Extract the (x, y) coordinate from the center of the cell holding the provided text.  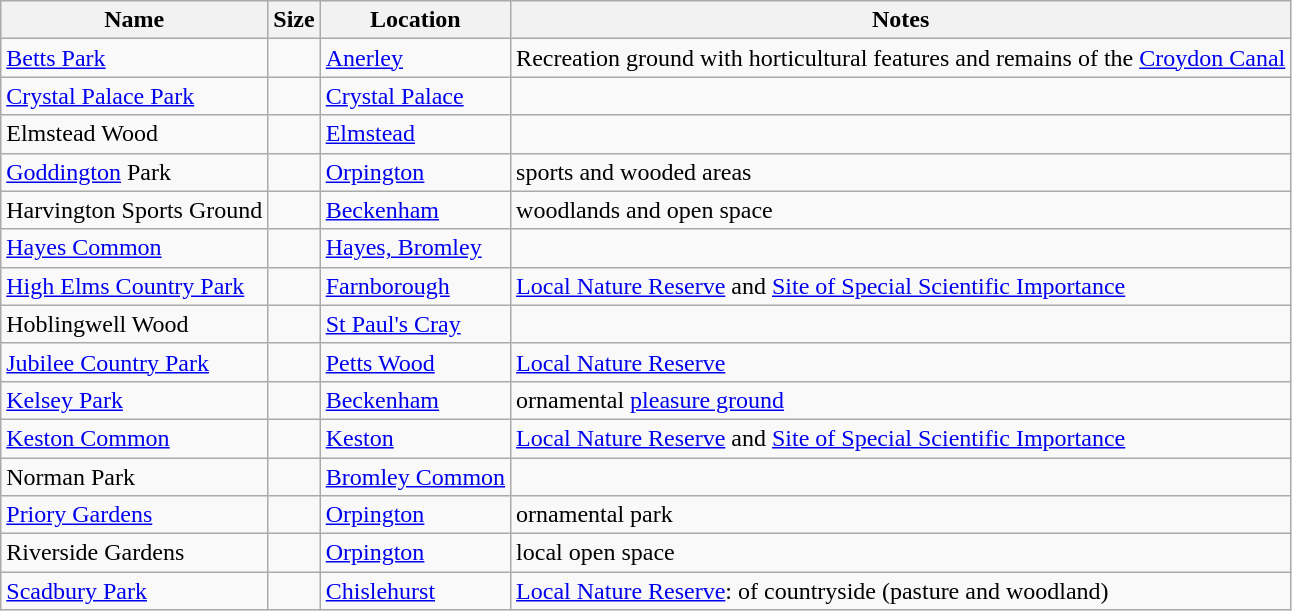
local open space (901, 553)
Local Nature Reserve: of countryside (pasture and woodland) (901, 591)
Bromley Common (415, 477)
Farnborough (415, 286)
Size (294, 20)
High Elms Country Park (134, 286)
Notes (901, 20)
Harvington Sports Ground (134, 210)
Crystal Palace Park (134, 96)
Chislehurst (415, 591)
Riverside Gardens (134, 553)
Local Nature Reserve (901, 362)
Elmstead Wood (134, 134)
Petts Wood (415, 362)
Keston (415, 438)
Betts Park (134, 58)
Priory Gardens (134, 515)
Name (134, 20)
ornamental park (901, 515)
Keston Common (134, 438)
Recreation ground with horticultural features and remains of the Croydon Canal (901, 58)
Kelsey Park (134, 400)
Location (415, 20)
sports and wooded areas (901, 172)
Scadbury Park (134, 591)
ornamental pleasure ground (901, 400)
Hoblingwell Wood (134, 324)
Goddington Park (134, 172)
St Paul's Cray (415, 324)
Norman Park (134, 477)
Jubilee Country Park (134, 362)
Elmstead (415, 134)
woodlands and open space (901, 210)
Hayes, Bromley (415, 248)
Anerley (415, 58)
Hayes Common (134, 248)
Crystal Palace (415, 96)
